Determine the (x, y) coordinate at the center of the cell enclosing the given text.  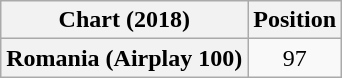
Chart (2018) (124, 20)
Romania (Airplay 100) (124, 58)
97 (295, 58)
Position (295, 20)
